Locate the cell with the specified text and output its [X, Y] center coordinate. 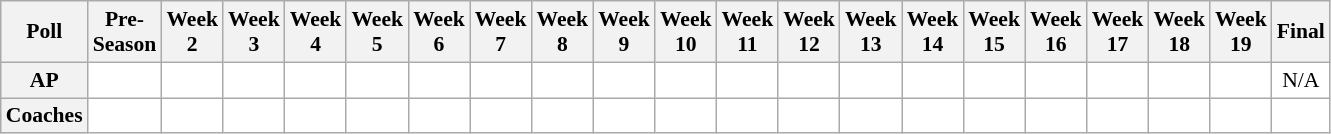
Week12 [809, 32]
Week17 [1118, 32]
Week10 [686, 32]
Week2 [192, 32]
Week19 [1241, 32]
Week18 [1179, 32]
Final [1301, 32]
Week9 [624, 32]
Week3 [254, 32]
Week7 [501, 32]
Coaches [44, 116]
Poll [44, 32]
Week11 [748, 32]
Week13 [871, 32]
Week6 [439, 32]
Week8 [562, 32]
Pre-Season [125, 32]
Week14 [933, 32]
Week15 [994, 32]
Week5 [377, 32]
Week4 [316, 32]
N/A [1301, 80]
AP [44, 80]
Week16 [1056, 32]
